Capture the cell that displays the provided text and extract its [X, Y] central coordinate. 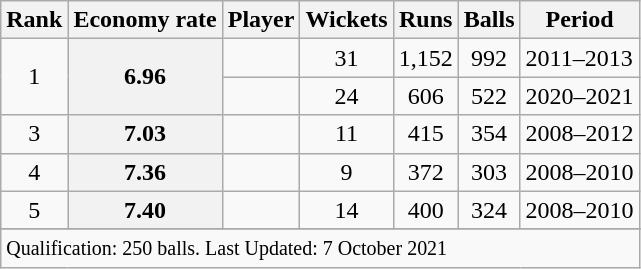
Player [261, 20]
Runs [426, 20]
522 [489, 96]
606 [426, 96]
Period [580, 20]
7.36 [145, 172]
4 [34, 172]
11 [346, 134]
9 [346, 172]
Economy rate [145, 20]
Qualification: 250 balls. Last Updated: 7 October 2021 [320, 248]
7.03 [145, 134]
7.40 [145, 210]
5 [34, 210]
1 [34, 77]
992 [489, 58]
31 [346, 58]
415 [426, 134]
24 [346, 96]
Wickets [346, 20]
303 [489, 172]
3 [34, 134]
2011–2013 [580, 58]
6.96 [145, 77]
Rank [34, 20]
354 [489, 134]
2008–2012 [580, 134]
324 [489, 210]
2020–2021 [580, 96]
1,152 [426, 58]
400 [426, 210]
372 [426, 172]
14 [346, 210]
Balls [489, 20]
